Pinpoint the cell where the given text exists, returning its (x, y) midpoint coordinate. 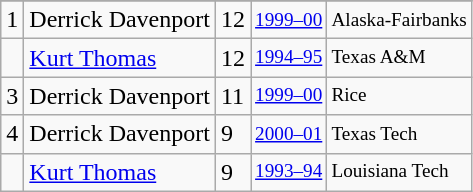
11 (232, 96)
Texas A&M (400, 58)
Texas Tech (400, 134)
Louisiana Tech (400, 172)
2000–01 (289, 134)
Alaska-Fairbanks (400, 20)
4 (12, 134)
1993–94 (289, 172)
1994–95 (289, 58)
1 (12, 20)
3 (12, 96)
Rice (400, 96)
